Return (X, Y) of the center of cell containing provided text 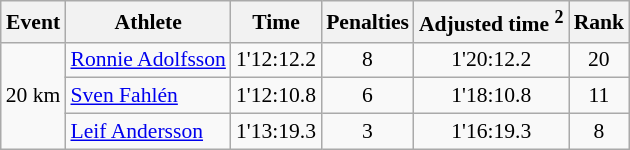
Athlete (148, 22)
Adjusted time 2 (492, 22)
Rank (600, 22)
3 (368, 132)
Sven Fahlén (148, 96)
1'13:19.3 (276, 132)
Event (34, 22)
20 (600, 60)
1'12:10.8 (276, 96)
6 (368, 96)
Ronnie Adolfsson (148, 60)
1'20:12.2 (492, 60)
1'18:10.8 (492, 96)
1'16:19.3 (492, 132)
11 (600, 96)
Leif Andersson (148, 132)
Penalties (368, 22)
Time (276, 22)
20 km (34, 96)
1'12:12.2 (276, 60)
